Pinpoint the cell where the given text exists, returning its (x, y) midpoint coordinate. 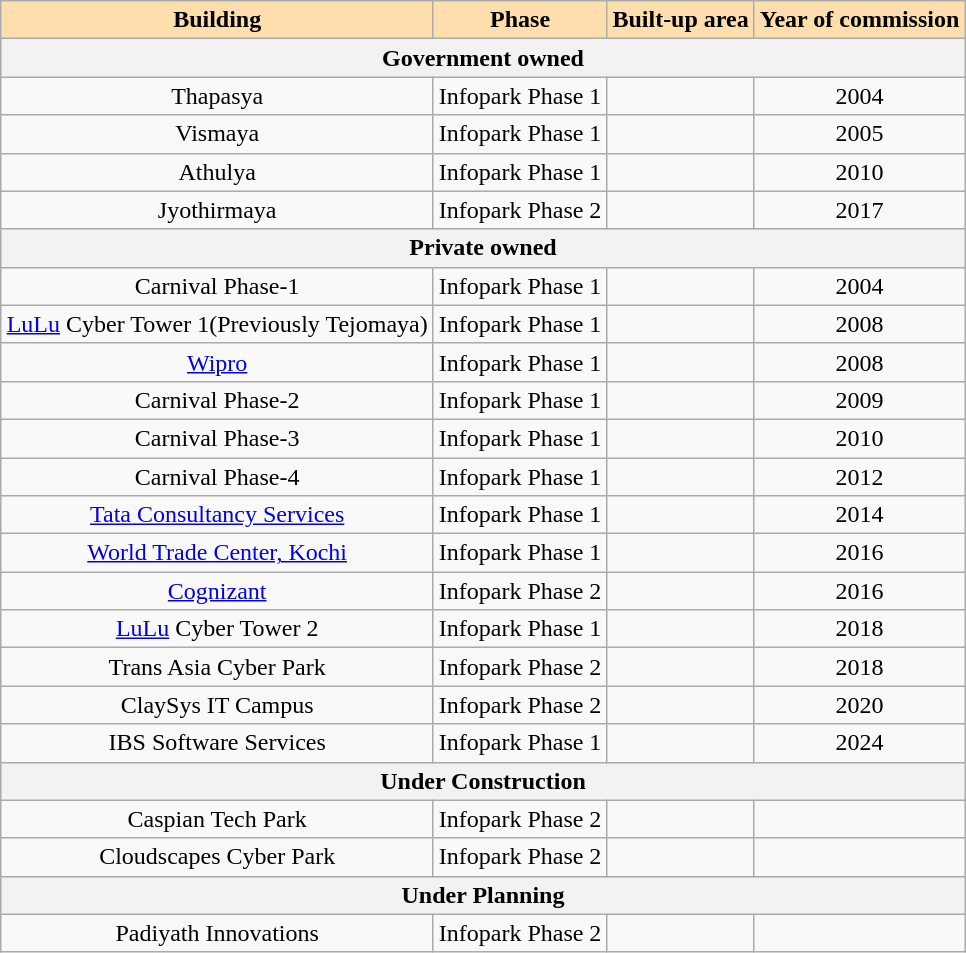
Tata Consultancy Services (217, 515)
Under Planning (483, 895)
Trans Asia Cyber Park (217, 667)
2024 (860, 743)
Under Construction (483, 781)
Athulya (217, 172)
Vismaya (217, 134)
Cognizant (217, 591)
Year of commission (860, 20)
Caspian Tech Park (217, 819)
2020 (860, 705)
2012 (860, 477)
Carnival Phase-1 (217, 286)
Building (217, 20)
LuLu Cyber Tower 2 (217, 629)
ClaySys IT Campus (217, 705)
Built-up area (680, 20)
Wipro (217, 362)
2009 (860, 400)
Carnival Phase-2 (217, 400)
Phase (520, 20)
World Trade Center, Kochi (217, 553)
2017 (860, 210)
Carnival Phase-3 (217, 438)
Government owned (483, 58)
Padiyath Innovations (217, 933)
2014 (860, 515)
Private owned (483, 248)
Carnival Phase-4 (217, 477)
Jyothirmaya (217, 210)
2005 (860, 134)
LuLu Cyber Tower 1(Previously Tejomaya) (217, 324)
Thapasya (217, 96)
IBS Software Services (217, 743)
Cloudscapes Cyber Park (217, 857)
